Determine the [X, Y] coordinate at the center of the cell enclosing the given text.  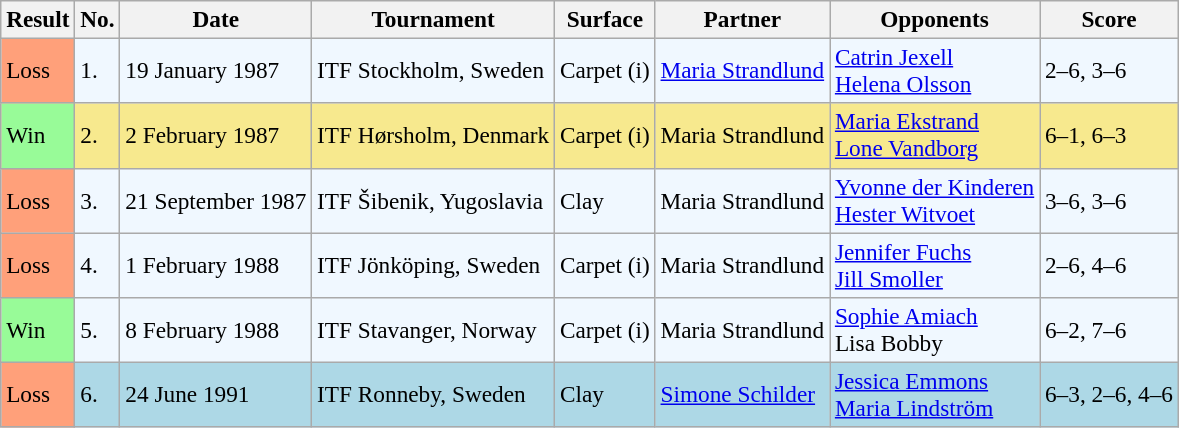
2–6, 4–6 [1110, 264]
Simone Schilder [742, 394]
Date [216, 19]
2. [98, 136]
21 September 1987 [216, 200]
2–6, 3–6 [1110, 70]
ITF Hørsholm, Denmark [434, 136]
19 January 1987 [216, 70]
3–6, 3–6 [1110, 200]
ITF Jönköping, Sweden [434, 264]
Maria Ekstrand Lone Vandborg [935, 136]
Opponents [935, 19]
Jennifer Fuchs Jill Smoller [935, 264]
6. [98, 394]
6–3, 2–6, 4–6 [1110, 394]
Sophie Amiach Lisa Bobby [935, 330]
ITF Stockholm, Sweden [434, 70]
3. [98, 200]
6–1, 6–3 [1110, 136]
1 February 1988 [216, 264]
5. [98, 330]
Score [1110, 19]
8 February 1988 [216, 330]
6–2, 7–6 [1110, 330]
Result [38, 19]
Yvonne der Kinderen Hester Witvoet [935, 200]
No. [98, 19]
Surface [606, 19]
Jessica Emmons Maria Lindström [935, 394]
ITF Šibenik, Yugoslavia [434, 200]
2 February 1987 [216, 136]
1. [98, 70]
4. [98, 264]
Catrin Jexell Helena Olsson [935, 70]
Tournament [434, 19]
Partner [742, 19]
ITF Ronneby, Sweden [434, 394]
ITF Stavanger, Norway [434, 330]
24 June 1991 [216, 394]
